From the cell containing the given text, extract its center point as [X, Y] coordinate. 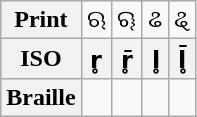
Braille [41, 97]
r̥ [96, 59]
ୠ [128, 20]
r̥̄ [128, 59]
ୡ [182, 20]
ଋ [96, 20]
l̥ [155, 59]
ଌ [155, 20]
ISO [41, 59]
l̥̄ [182, 59]
Print [41, 20]
